Provide the (x, y) coordinate of the cell's center where the given text is located.  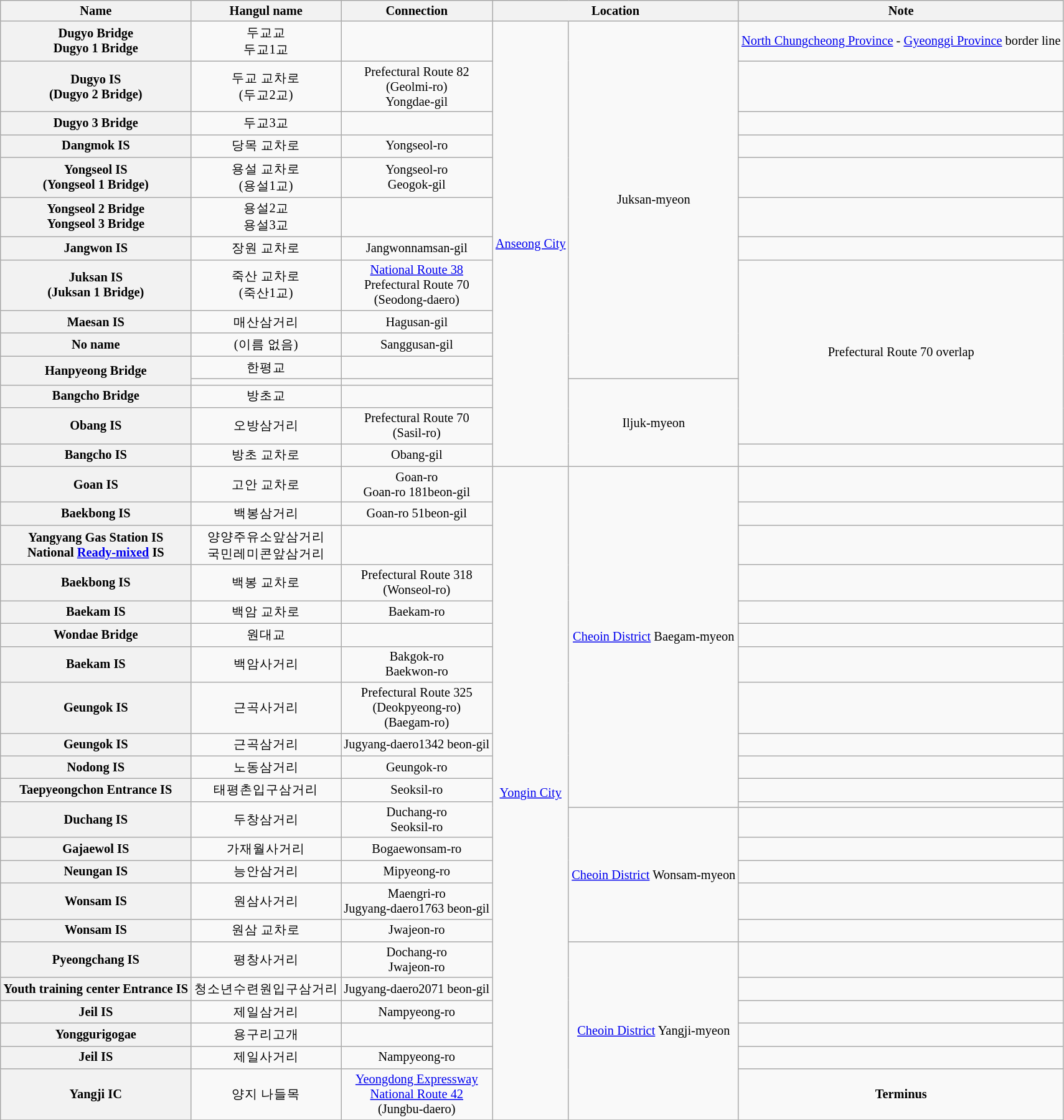
당목 교차로 (266, 146)
백암사거리 (266, 664)
제일삼거리 (266, 1012)
용구리고개 (266, 1035)
용설 교차로(용설1교) (266, 177)
평창사거리 (266, 959)
Nodong IS (96, 767)
Duchang-roSeoksil-ro (417, 819)
가재월사거리 (266, 849)
Taepyeongchon Entrance IS (96, 789)
Juksan IS(Juksan 1 Bridge) (96, 285)
Cheoin District Yangji-myeon (654, 1030)
장원 교차로 (266, 248)
Iljuk-myeon (654, 422)
근곡사거리 (266, 707)
North Chungcheong Province - Gyeonggi Province border line (901, 41)
Jwajeon-ro (417, 930)
태평촌입구삼거리 (266, 789)
Hagusan-gil (417, 321)
Mipyeong-ro (417, 872)
Yongseol 2 BridgeYongseol 3 Bridge (96, 217)
원삼 교차로 (266, 930)
Prefectural Route 70 overlap (901, 352)
Cheoin District Baegam-myeon (654, 637)
Baekam-ro (417, 611)
Cheoin District Wonsam-myeon (654, 875)
고안 교차로 (266, 484)
Bogaewonsam-ro (417, 849)
제일사거리 (266, 1057)
Neungan IS (96, 872)
두교 교차로(두교2교) (266, 87)
Yeongdong ExpresswayNational Route 42(Jungbu-daero) (417, 1094)
백봉 교차로 (266, 583)
Jugyang-daero2071 beon-gil (417, 989)
Location (615, 11)
원삼사거리 (266, 901)
원대교 (266, 635)
오방삼거리 (266, 426)
Yongseol-ro (417, 146)
Prefectural Route 82(Geolmi-ro)Yongdae-gil (417, 87)
양지 나들목 (266, 1094)
Dangmok IS (96, 146)
Prefectural Route 325(Deokpyeong-ro)(Baegam-ro) (417, 707)
Obang IS (96, 426)
용설2교용설3교 (266, 217)
Youth training center Entrance IS (96, 989)
Dugyo IS(Dugyo 2 Bridge) (96, 87)
백암 교차로 (266, 611)
능안삼거리 (266, 872)
매산삼거리 (266, 321)
죽산 교차로(죽산1교) (266, 285)
Yongseol IS(Yongseol 1 Bridge) (96, 177)
Maesan IS (96, 321)
Yonggurigogae (96, 1035)
Bakgok-roBaekwon-ro (417, 664)
Bangcho Bridge (96, 396)
Name (96, 11)
Wondae Bridge (96, 635)
방초교 (266, 396)
Dugyo BridgeDugyo 1 Bridge (96, 41)
Hanpyeong Bridge (96, 370)
청소년수련원입구삼거리 (266, 989)
Geungok-ro (417, 767)
No name (96, 345)
노동삼거리 (266, 767)
두교3교 (266, 123)
Maengri-roJugyang-daero1763 beon-gil (417, 901)
Prefectural Route 318(Wonseol-ro) (417, 583)
Yangyang Gas Station ISNational Ready-mixed IS (96, 545)
Jangwonnamsan-gil (417, 248)
Duchang IS (96, 819)
양양주유소앞삼거리국민레미콘앞삼거리 (266, 545)
Hangul name (266, 11)
Prefectural Route 70(Sasil-ro) (417, 426)
Seoksil-ro (417, 789)
Jugyang-daero1342 beon-gil (417, 745)
Jangwon IS (96, 248)
방초 교차로 (266, 454)
Terminus (901, 1094)
두창삼거리 (266, 819)
Yangji IC (96, 1094)
Dugyo 3 Bridge (96, 123)
Bangcho IS (96, 454)
Juksan-myeon (654, 200)
National Route 38Prefectural Route 70(Seodong-daero) (417, 285)
Pyeongchang IS (96, 959)
Connection (417, 11)
Sanggusan-gil (417, 345)
Obang-gil (417, 454)
Anseong City (530, 244)
Goan IS (96, 484)
Gajaewol IS (96, 849)
Yongin City (530, 793)
근곡삼거리 (266, 745)
Goan-roGoan-ro 181beon-gil (417, 484)
Note (901, 11)
한평교 (266, 367)
두교교두교1교 (266, 41)
백봉삼거리 (266, 513)
Goan-ro 51beon-gil (417, 513)
Yongseol-roGeogok-gil (417, 177)
(이름 없음) (266, 345)
Dochang-roJwajeon-ro (417, 959)
